Extract the (X, Y) coordinate from the center of the cell holding the provided text.  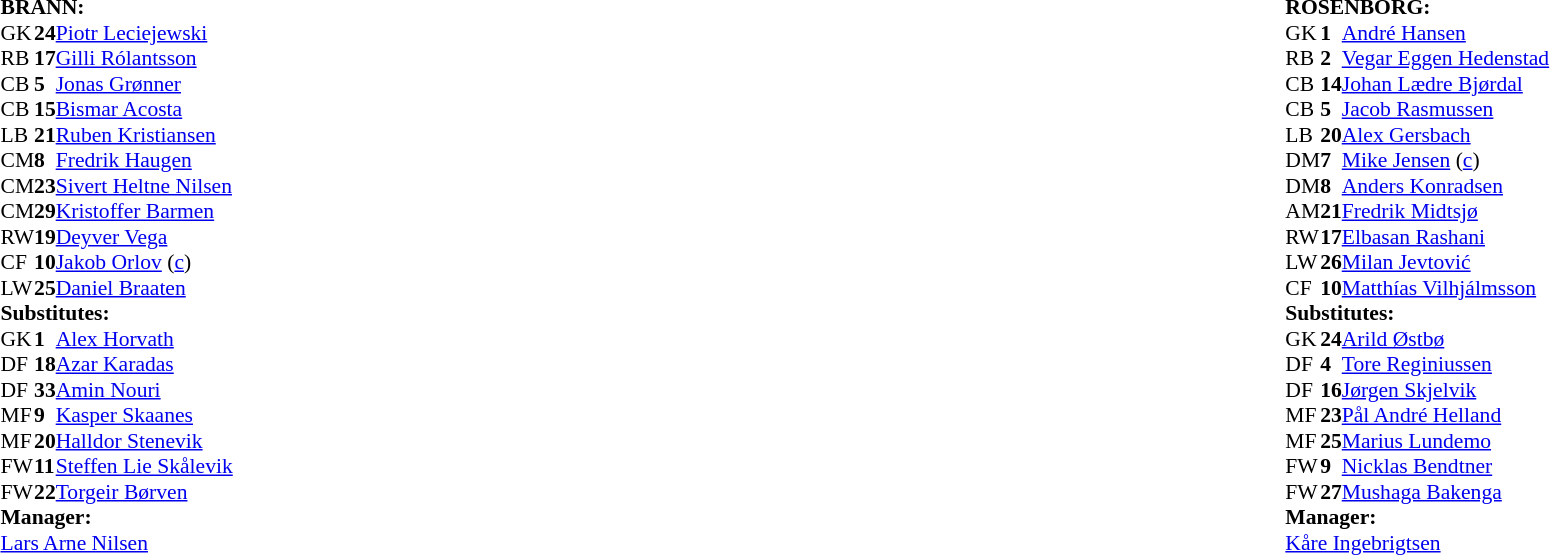
Tore Reginiussen (1446, 365)
19 (45, 237)
Vegar Eggen Hedenstad (1446, 59)
Torgeir Børven (144, 492)
Gilli Rólantsson (144, 59)
Pål André Helland (1446, 415)
Anders Konradsen (1446, 186)
Nicklas Bendtner (1446, 467)
Steffen Lie Skålevik (144, 467)
Bismar Acosta (144, 109)
Sivert Heltne Nilsen (144, 186)
18 (45, 365)
Jacob Rasmussen (1446, 109)
27 (1331, 492)
Deyver Vega (144, 237)
7 (1331, 161)
Jonas Grønner (144, 84)
Elbasan Rashani (1446, 237)
26 (1331, 263)
4 (1331, 365)
16 (1331, 390)
2 (1331, 59)
Arild Østbø (1446, 339)
33 (45, 390)
14 (1331, 84)
Jakob Orlov (c) (144, 263)
Alex Gersbach (1446, 135)
Kristoffer Barmen (144, 211)
Alex Horvath (144, 339)
Ruben Kristiansen (144, 135)
22 (45, 492)
Halldor Stenevik (144, 441)
Johan Lædre Bjørdal (1446, 84)
Piotr Leciejewski (144, 33)
André Hansen (1446, 33)
Mike Jensen (c) (1446, 161)
Amin Nouri (144, 390)
Fredrik Midtsjø (1446, 211)
11 (45, 467)
Kasper Skaanes (144, 415)
Fredrik Haugen (144, 161)
Azar Karadas (144, 365)
Daniel Braaten (144, 288)
Milan Jevtović (1446, 263)
AM (1302, 211)
29 (45, 211)
Marius Lundemo (1446, 441)
Jørgen Skjelvik (1446, 390)
Mushaga Bakenga (1446, 492)
Matthías Vilhjálmsson (1446, 288)
15 (45, 109)
